Search for the cell housing the specified text and yield its [x, y] center coordinate. 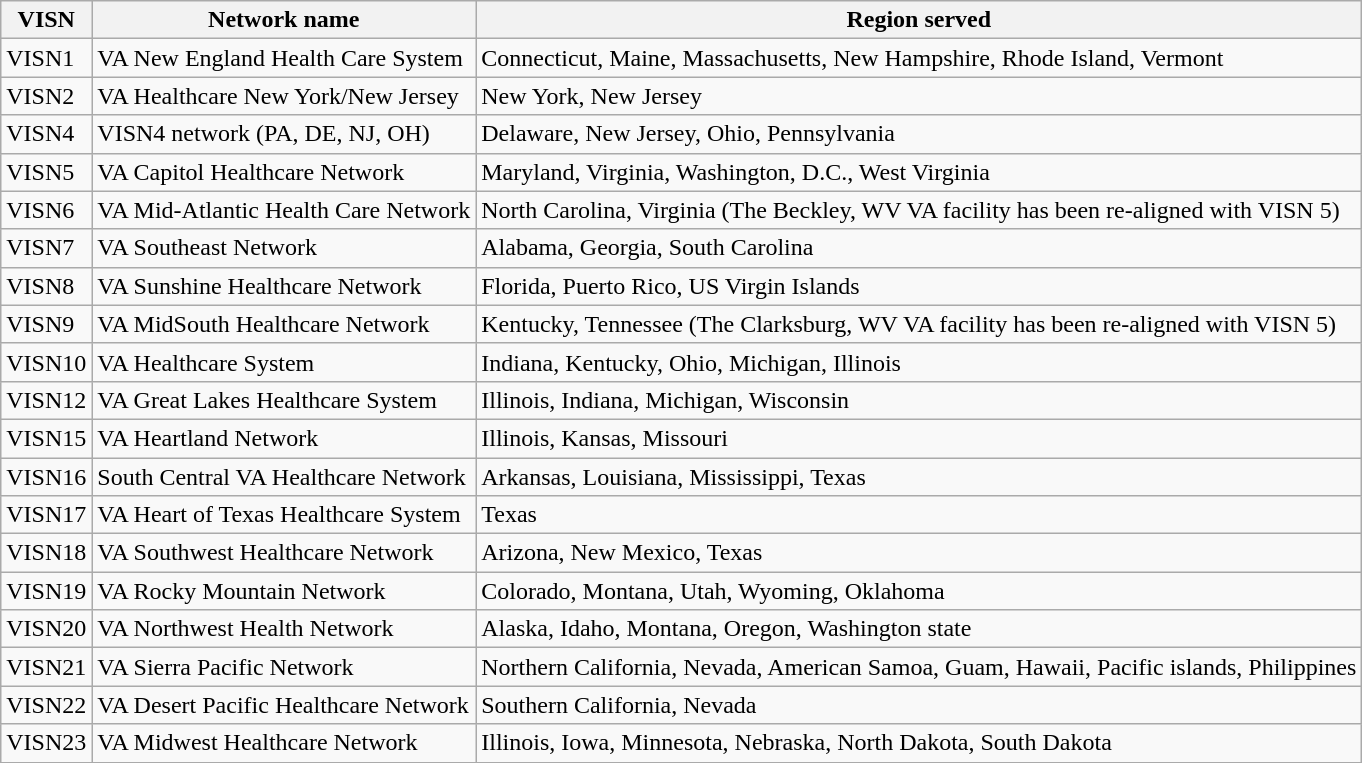
Arkansas, Louisiana, Mississippi, Texas [919, 477]
VISN12 [46, 400]
VA Capitol Healthcare Network [284, 172]
Maryland, Virginia, Washington, D.C., West Virginia [919, 172]
Delaware, New Jersey, Ohio, Pennsylvania [919, 134]
VISN19 [46, 591]
VISN6 [46, 210]
VA Sunshine Healthcare Network [284, 286]
Kentucky, Tennessee (The Clarksburg, WV VA facility has been re-aligned with VISN 5) [919, 324]
Alabama, Georgia, South Carolina [919, 248]
VISN16 [46, 477]
VA Rocky Mountain Network [284, 591]
Colorado, Montana, Utah, Wyoming, Oklahoma [919, 591]
Region served [919, 20]
Connecticut, Maine, Massachusetts, New Hampshire, Rhode Island, Vermont [919, 58]
Texas [919, 515]
South Central VA Healthcare Network [284, 477]
VISN4 [46, 134]
North Carolina, Virginia (The Beckley, WV VA facility has been re-aligned with VISN 5) [919, 210]
VISN4 network (PA, DE, NJ, OH) [284, 134]
VISN15 [46, 438]
VISN20 [46, 629]
New York, New Jersey [919, 96]
Northern California, Nevada, American Samoa, Guam, Hawaii, Pacific islands, Philippines [919, 667]
Indiana, Kentucky, Ohio, Michigan, Illinois [919, 362]
Arizona, New Mexico, Texas [919, 553]
VA Mid-Atlantic Health Care Network [284, 210]
VA Southwest Healthcare Network [284, 553]
Alaska, Idaho, Montana, Oregon, Washington state [919, 629]
VA MidSouth Healthcare Network [284, 324]
Southern California, Nevada [919, 705]
Network name [284, 20]
VISN1 [46, 58]
VA Great Lakes Healthcare System [284, 400]
Illinois, Iowa, Minnesota, Nebraska, North Dakota, South Dakota [919, 743]
VISN21 [46, 667]
VISN9 [46, 324]
VA Healthcare System [284, 362]
VISN22 [46, 705]
VA New England Health Care System [284, 58]
VA Midwest Healthcare Network [284, 743]
VA Heart of Texas Healthcare System [284, 515]
VISN [46, 20]
VA Northwest Health Network [284, 629]
VA Sierra Pacific Network [284, 667]
VISN18 [46, 553]
VA Desert Pacific Healthcare Network [284, 705]
VISN5 [46, 172]
VISN23 [46, 743]
VA Heartland Network [284, 438]
VA Southeast Network [284, 248]
Illinois, Kansas, Missouri [919, 438]
Florida, Puerto Rico, US Virgin Islands [919, 286]
VISN2 [46, 96]
VA Healthcare New York/New Jersey [284, 96]
VISN7 [46, 248]
VISN17 [46, 515]
VISN10 [46, 362]
VISN8 [46, 286]
Illinois, Indiana, Michigan, Wisconsin [919, 400]
